Locate the cell with the specified text and output its [x, y] center coordinate. 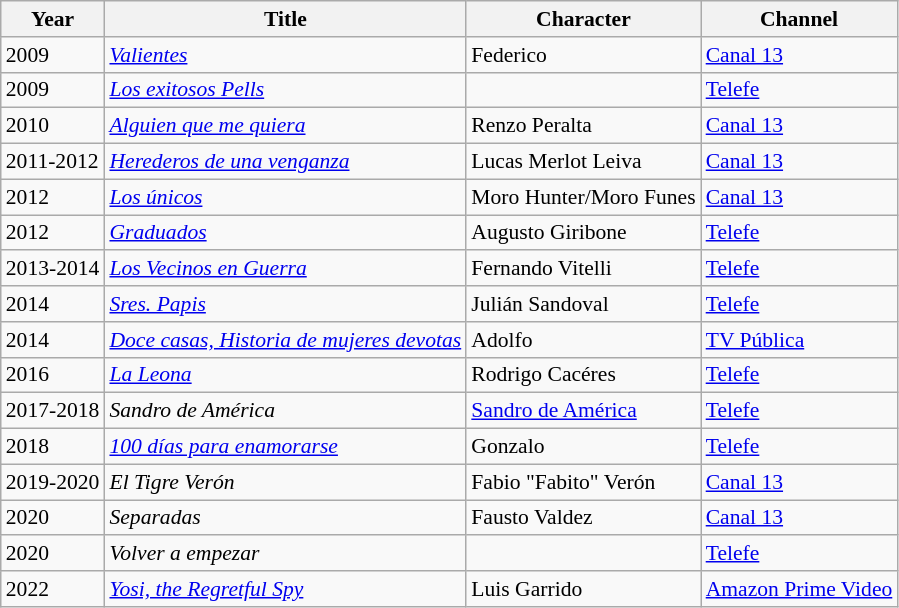
Character [583, 19]
TV Pública [800, 340]
Yosi, the Regretful Spy [285, 589]
2018 [53, 447]
2019-2020 [53, 482]
2016 [53, 375]
Los exitosos Pells [285, 90]
Renzo Peralta [583, 126]
Sres. Papis [285, 304]
Gonzalo [583, 447]
Los Vecinos en Guerra [285, 269]
Doce casas, Historia de mujeres devotas [285, 340]
Augusto Giribone [583, 233]
Adolfo [583, 340]
2022 [53, 589]
2010 [53, 126]
Year [53, 19]
2011-2012 [53, 162]
Fernando Vitelli [583, 269]
La Leona [285, 375]
Los únicos [285, 197]
Herederos de una venganza [285, 162]
Channel [800, 19]
Alguien que me quiera [285, 126]
Volver a empezar [285, 554]
El Tigre Verón [285, 482]
Valientes [285, 55]
2017-2018 [53, 411]
Graduados [285, 233]
Separadas [285, 518]
Moro Hunter/Moro Funes [583, 197]
2013-2014 [53, 269]
Julián Sandoval [583, 304]
100 días para enamorarse [285, 447]
Amazon Prime Video [800, 589]
Federico [583, 55]
Title [285, 19]
Rodrigo Cacéres [583, 375]
Lucas Merlot Leiva [583, 162]
Fabio "Fabito" Verón [583, 482]
Fausto Valdez [583, 518]
Luis Garrido [583, 589]
